Search for the cell housing the specified text and yield its [X, Y] center coordinate. 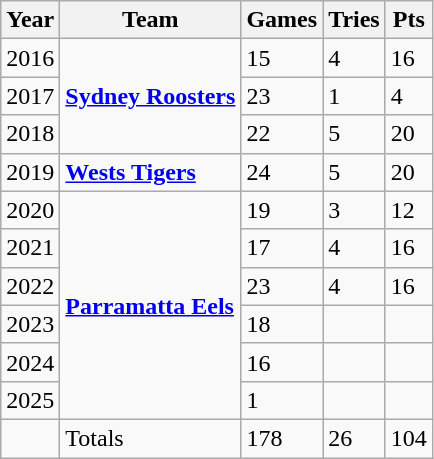
22 [282, 134]
3 [354, 210]
178 [282, 438]
2018 [30, 134]
2024 [30, 362]
2021 [30, 248]
24 [282, 172]
Team [150, 20]
Wests Tigers [150, 172]
2017 [30, 96]
Year [30, 20]
2016 [30, 58]
12 [408, 210]
Parramatta Eels [150, 305]
17 [282, 248]
2022 [30, 286]
2019 [30, 172]
Tries [354, 20]
15 [282, 58]
18 [282, 324]
2023 [30, 324]
19 [282, 210]
Games [282, 20]
Pts [408, 20]
104 [408, 438]
26 [354, 438]
Sydney Roosters [150, 96]
2025 [30, 400]
Totals [150, 438]
2020 [30, 210]
